Capture the cell that displays the provided text and extract its (X, Y) central coordinate. 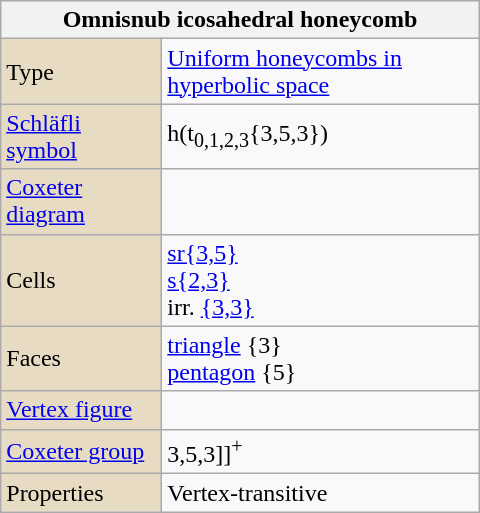
Schläfli symbol (82, 136)
Vertex-transitive (320, 493)
triangle {3}pentagon {5} (320, 358)
Properties (82, 493)
Omnisnub icosahedral honeycomb (240, 20)
h(t0,1,2,3{3,5,3}) (320, 136)
sr{3,5} s{2,3} irr. {3,3} (320, 280)
Type (82, 72)
Faces (82, 358)
Cells (82, 280)
Uniform honeycombs in hyperbolic space (320, 72)
Coxeter group (82, 452)
Coxeter diagram (82, 202)
3,5,3]]+ (320, 452)
Vertex figure (82, 410)
